Capture the cell that displays the provided text and extract its [X, Y] central coordinate. 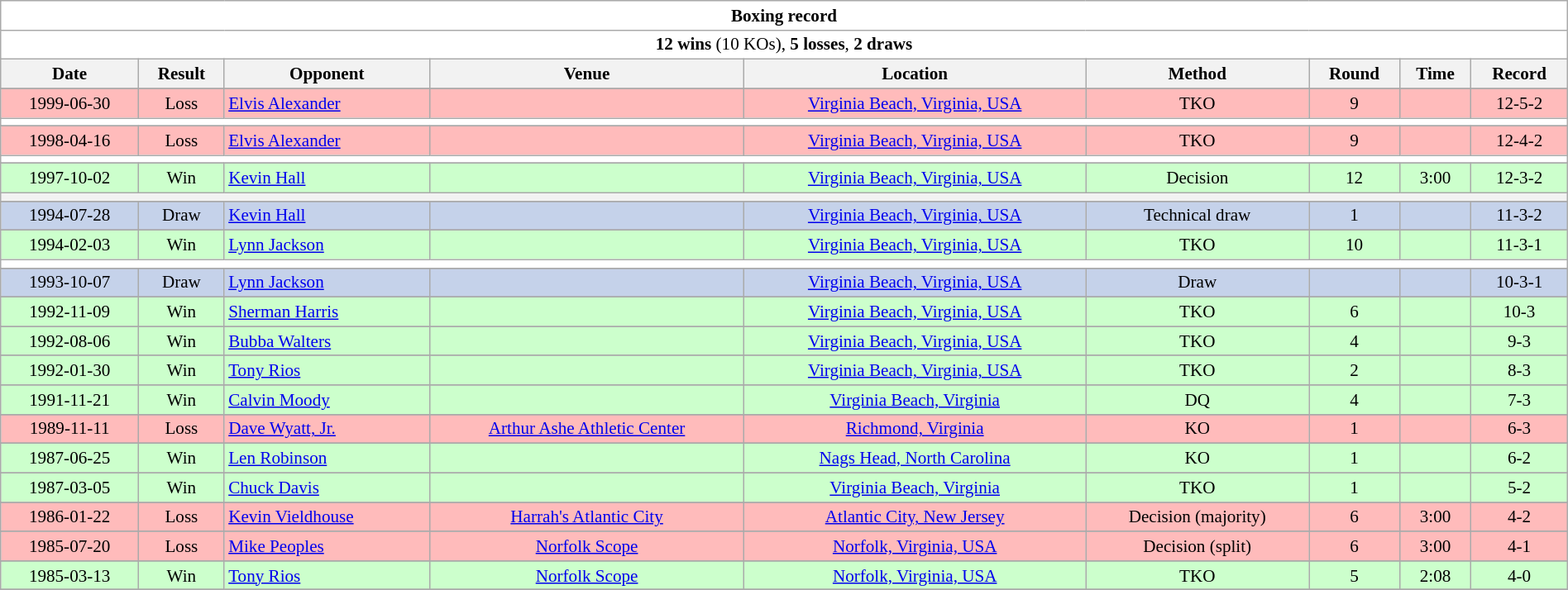
Date [69, 74]
Venue [586, 74]
1992-11-09 [69, 312]
Round [1355, 74]
1987-06-25 [69, 458]
1991-11-21 [69, 400]
9-3 [1519, 340]
Result [182, 74]
4-2 [1519, 517]
1986-01-22 [69, 517]
Location [915, 74]
Calvin Moody [327, 400]
6-2 [1519, 458]
1985-03-13 [69, 575]
1997-10-02 [69, 178]
1992-08-06 [69, 340]
Arthur Ashe Athletic Center [586, 428]
1994-07-28 [69, 215]
5-2 [1519, 488]
4-1 [1519, 545]
1989-11-11 [69, 428]
12 wins (10 KOs), 5 losses, 2 draws [784, 45]
5 [1355, 575]
4-0 [1519, 575]
Decision [1197, 178]
DQ [1197, 400]
Dave Wyatt, Jr. [327, 428]
7-3 [1519, 400]
Nags Head, North Carolina [915, 458]
10-3-1 [1519, 283]
1993-10-07 [69, 283]
1998-04-16 [69, 140]
Opponent [327, 74]
6-3 [1519, 428]
Boxing record [784, 15]
10 [1355, 245]
Record [1519, 74]
12 [1355, 178]
Mike Peoples [327, 545]
1992-01-30 [69, 370]
1999-06-30 [69, 102]
Decision (majority) [1197, 517]
2:08 [1436, 575]
8-3 [1519, 370]
Bubba Walters [327, 340]
10-3 [1519, 312]
1985-07-20 [69, 545]
Kevin Vieldhouse [327, 517]
2 [1355, 370]
11-3-1 [1519, 245]
12-5-2 [1519, 102]
12-4-2 [1519, 140]
1994-02-03 [69, 245]
Method [1197, 74]
12-3-2 [1519, 178]
Chuck Davis [327, 488]
Atlantic City, New Jersey [915, 517]
Len Robinson [327, 458]
Decision (split) [1197, 545]
11-3-2 [1519, 215]
Time [1436, 74]
1987-03-05 [69, 488]
Sherman Harris [327, 312]
Harrah's Atlantic City [586, 517]
Richmond, Virginia [915, 428]
Technical draw [1197, 215]
